Capture the cell that displays the provided text and extract its (x, y) central coordinate. 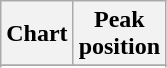
Peakposition (119, 34)
Chart (37, 34)
